Provide the (X, Y) coordinate of the cell's center where the given text is located.  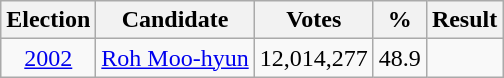
% (400, 20)
48.9 (400, 58)
Candidate (175, 20)
Votes (314, 20)
Election (48, 20)
Result (464, 20)
12,014,277 (314, 58)
2002 (48, 58)
Roh Moo-hyun (175, 58)
